Capture the cell that displays the provided text and extract its (X, Y) central coordinate. 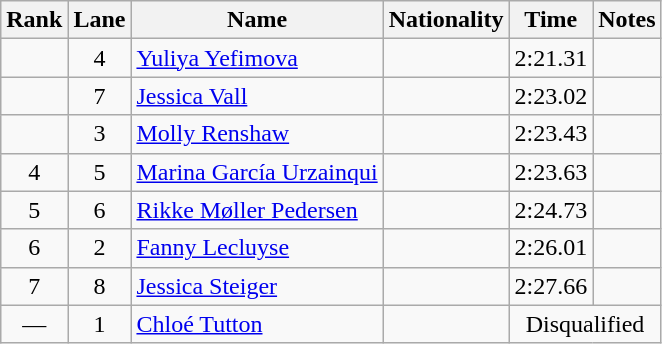
2:24.73 (551, 210)
Marina García Urzainqui (257, 172)
2 (100, 248)
Fanny Lecluyse (257, 248)
2:23.43 (551, 134)
1 (100, 324)
Nationality (446, 20)
2:27.66 (551, 286)
— (34, 324)
8 (100, 286)
Lane (100, 20)
Jessica Steiger (257, 286)
Time (551, 20)
2:23.02 (551, 96)
Jessica Vall (257, 96)
Chloé Tutton (257, 324)
Disqualified (585, 324)
Molly Renshaw (257, 134)
Name (257, 20)
Rank (34, 20)
Notes (627, 20)
2:21.31 (551, 58)
2:23.63 (551, 172)
2:26.01 (551, 248)
Rikke Møller Pedersen (257, 210)
Yuliya Yefimova (257, 58)
3 (100, 134)
